Provide the [x, y] coordinate of the cell's center where the given text is located.  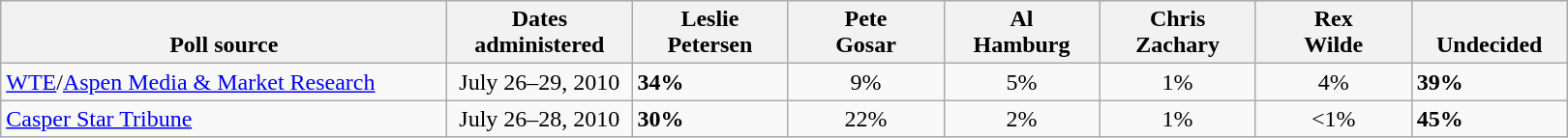
45% [1489, 119]
ChrisZachary [1177, 33]
5% [1022, 82]
Dates administered [540, 33]
34% [710, 82]
WTE/Aspen Media & Market Research [225, 82]
<1% [1334, 119]
9% [865, 82]
Poll source [225, 33]
AlHamburg [1022, 33]
4% [1334, 82]
2% [1022, 119]
Undecided [1489, 33]
RexWilde [1334, 33]
Casper Star Tribune [225, 119]
July 26–28, 2010 [540, 119]
PeteGosar [865, 33]
LesliePetersen [710, 33]
July 26–29, 2010 [540, 82]
22% [865, 119]
30% [710, 119]
39% [1489, 82]
